Scan for the cell matching the given text and deliver its (X, Y) coordinate at center. 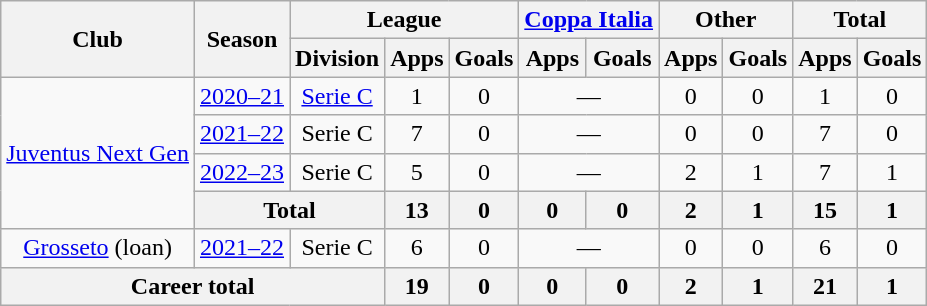
League (404, 20)
2022–23 (242, 172)
Club (98, 39)
Grosseto (loan) (98, 248)
Juventus Next Gen (98, 153)
19 (417, 286)
15 (825, 210)
Coppa Italia (589, 20)
Career total (193, 286)
Season (242, 39)
13 (417, 210)
5 (417, 172)
Other (726, 20)
2020–21 (242, 96)
Division (338, 58)
21 (825, 286)
